Provide the [x, y] coordinate of the cell's center where the given text is located.  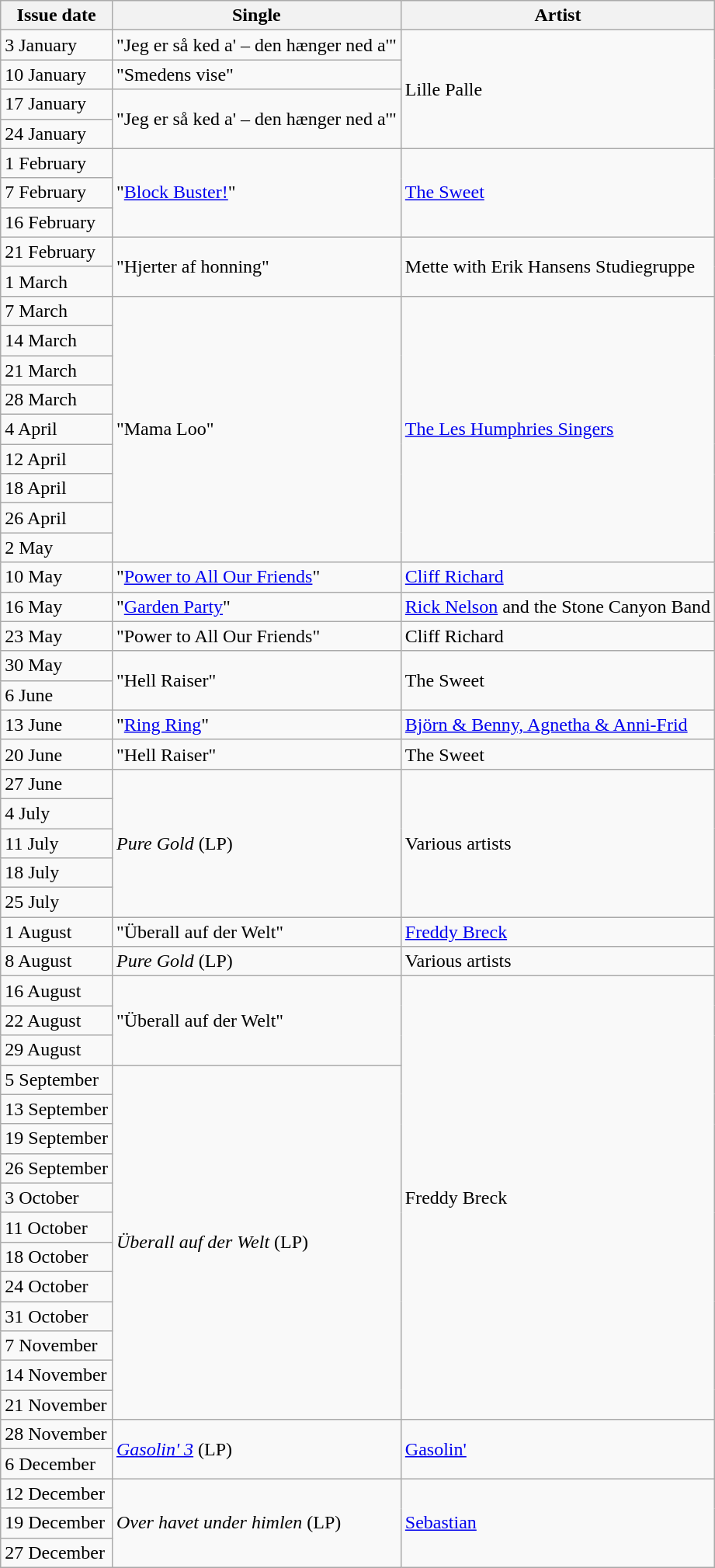
16 February [57, 222]
28 March [57, 400]
"Mama Loo" [256, 429]
Issue date [57, 16]
13 June [57, 725]
Mette with Erik Hansens Studiegruppe [557, 266]
21 November [57, 1405]
Artist [557, 16]
"Hjerter af honning" [256, 266]
5 September [57, 1080]
18 October [57, 1257]
22 August [57, 1020]
7 February [57, 193]
Gasolin' [557, 1449]
7 November [57, 1346]
29 August [57, 1050]
10 January [57, 75]
21 March [57, 370]
6 December [57, 1464]
12 April [57, 459]
Rick Nelson and the Stone Canyon Band [557, 607]
Björn & Benny, Agnetha & Anni-Frid [557, 725]
8 August [57, 961]
1 August [57, 932]
1 March [57, 281]
12 December [57, 1493]
Over havet under himlen (LP) [256, 1523]
"Ring Ring" [256, 725]
30 May [57, 666]
19 December [57, 1523]
26 April [57, 518]
6 June [57, 695]
1 February [57, 163]
11 July [57, 843]
3 October [57, 1198]
20 June [57, 754]
14 November [57, 1375]
The Les Humphries Singers [557, 429]
27 December [57, 1552]
26 September [57, 1168]
Überall auf der Welt (LP) [256, 1243]
28 November [57, 1434]
27 June [57, 784]
11 October [57, 1227]
16 May [57, 607]
4 April [57, 429]
2 May [57, 548]
23 May [57, 636]
10 May [57, 577]
Single [256, 16]
21 February [57, 252]
17 January [57, 104]
"Block Buster!" [256, 193]
4 July [57, 813]
Sebastian [557, 1523]
18 July [57, 873]
Lille Palle [557, 89]
7 March [57, 311]
24 January [57, 134]
31 October [57, 1316]
14 March [57, 340]
13 September [57, 1109]
3 January [57, 45]
"Garden Party" [256, 607]
Gasolin' 3 (LP) [256, 1449]
18 April [57, 488]
25 July [57, 902]
24 October [57, 1286]
"Smedens vise" [256, 75]
19 September [57, 1139]
16 August [57, 991]
